Find where the given text appears and provide that cell's center as (X, Y) coordinate. 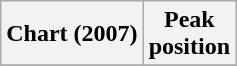
Peakposition (189, 34)
Chart (2007) (72, 34)
